For the text-containing cell, return its midpoint in [x, y] coordinate format. 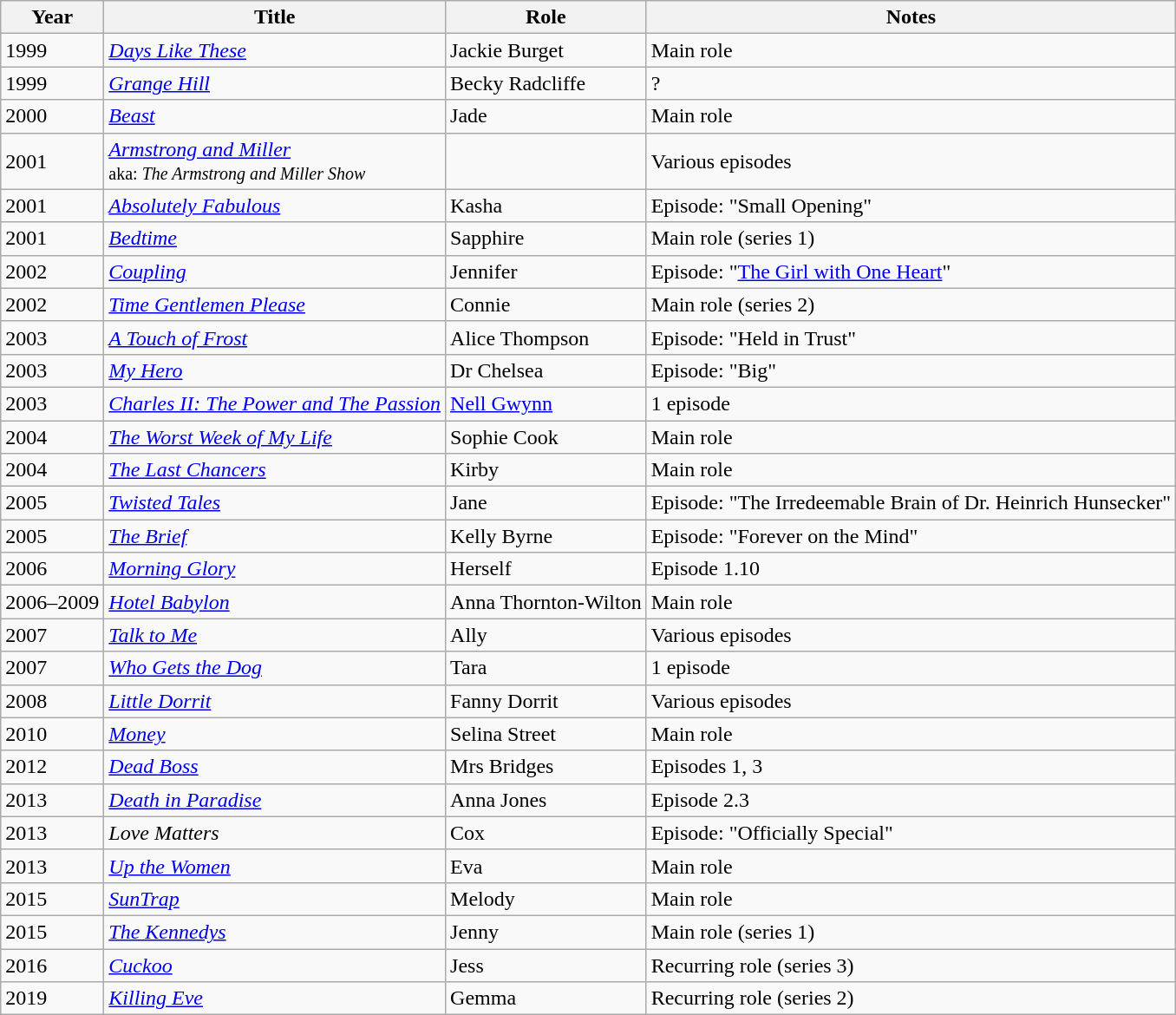
Tara [546, 668]
2000 [52, 116]
Charles II: The Power and The Passion [275, 403]
Episode 1.10 [911, 569]
Up the Women [275, 866]
Jenny [546, 932]
Episode: "Big" [911, 370]
Kelly Byrne [546, 536]
Role [546, 17]
Hotel Babylon [275, 602]
Alice Thompson [546, 337]
Jess [546, 966]
Gemma [546, 999]
Connie [546, 304]
Episode: "Officially Special" [911, 833]
Recurring role (series 3) [911, 966]
Becky Radcliffe [546, 83]
Anna Thornton-Wilton [546, 602]
Dr Chelsea [546, 370]
Sophie Cook [546, 436]
Bedtime [275, 239]
Episode: "Small Opening" [911, 206]
Little Dorrit [275, 701]
2006 [52, 569]
Kasha [546, 206]
Anna Jones [546, 800]
Absolutely Fabulous [275, 206]
Who Gets the Dog [275, 668]
Love Matters [275, 833]
Episode 2.3 [911, 800]
My Hero [275, 370]
Episode: "The Irredeemable Brain of Dr. Heinrich Hunsecker" [911, 503]
2006–2009 [52, 602]
Money [275, 734]
Sapphire [546, 239]
Kirby [546, 470]
Jackie Burget [546, 50]
Year [52, 17]
Eva [546, 866]
Title [275, 17]
Fanny Dorrit [546, 701]
The Last Chancers [275, 470]
2010 [52, 734]
SunTrap [275, 899]
Days Like These [275, 50]
The Worst Week of My Life [275, 436]
Coupling [275, 272]
Episode: "Forever on the Mind" [911, 536]
Notes [911, 17]
Jane [546, 503]
Mrs Bridges [546, 767]
? [911, 83]
Cox [546, 833]
Episode: "Held in Trust" [911, 337]
Grange Hill [275, 83]
Ally [546, 635]
2019 [52, 999]
The Kennedys [275, 932]
Armstrong and Milleraka: The Armstrong and Miller Show [275, 161]
Beast [275, 116]
Jade [546, 116]
The Brief [275, 536]
Nell Gwynn [546, 403]
2012 [52, 767]
Melody [546, 899]
Cuckoo [275, 966]
Jennifer [546, 272]
Dead Boss [275, 767]
Twisted Tales [275, 503]
Killing Eve [275, 999]
Morning Glory [275, 569]
Talk to Me [275, 635]
Episodes 1, 3 [911, 767]
Main role (series 2) [911, 304]
Time Gentlemen Please [275, 304]
Death in Paradise [275, 800]
Episode: "The Girl with One Heart" [911, 272]
Herself [546, 569]
Selina Street [546, 734]
A Touch of Frost [275, 337]
Recurring role (series 2) [911, 999]
2016 [52, 966]
2008 [52, 701]
